Output the [X, Y] coordinate of the center of the cell containing the given text.  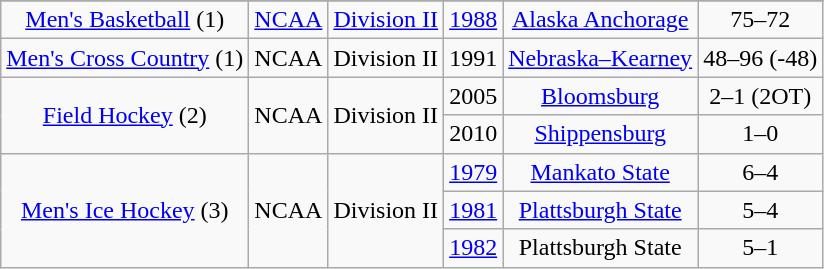
1988 [474, 20]
48–96 (-48) [760, 58]
Men's Cross Country (1) [125, 58]
2–1 (2OT) [760, 96]
Bloomsburg [600, 96]
6–4 [760, 172]
1979 [474, 172]
Men's Basketball (1) [125, 20]
5–1 [760, 248]
2010 [474, 134]
75–72 [760, 20]
Shippensburg [600, 134]
5–4 [760, 210]
1982 [474, 248]
1991 [474, 58]
1981 [474, 210]
Men's Ice Hockey (3) [125, 210]
1–0 [760, 134]
Nebraska–Kearney [600, 58]
2005 [474, 96]
Alaska Anchorage [600, 20]
Mankato State [600, 172]
Field Hockey (2) [125, 115]
